Locate the cell with the specified text and output its [x, y] center coordinate. 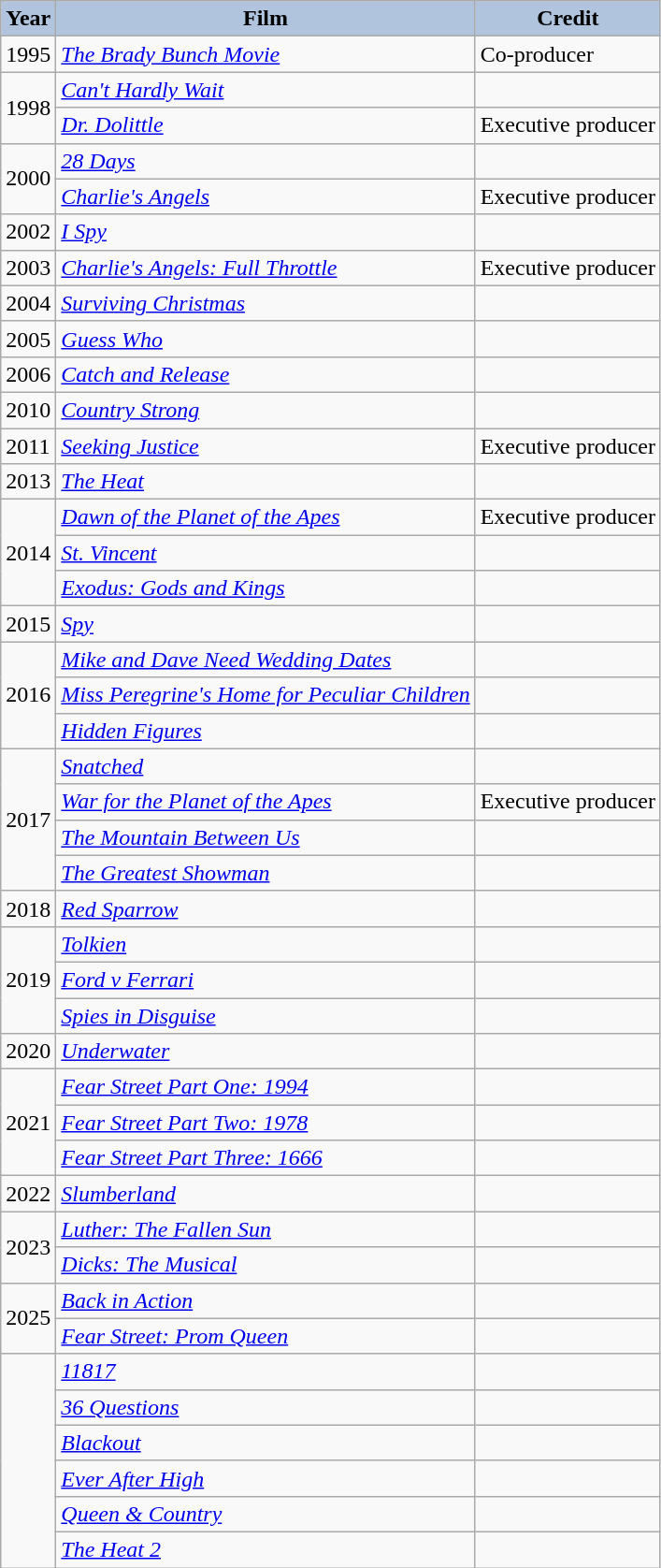
Charlie's Angels [266, 196]
Ever After High [266, 1478]
Year [28, 19]
2018 [28, 908]
2002 [28, 232]
The Brady Bunch Movie [266, 54]
Co-producer [568, 54]
Credit [568, 19]
2020 [28, 1052]
2017 [28, 820]
Guess Who [266, 339]
1995 [28, 54]
2023 [28, 1247]
Slumberland [266, 1194]
Film [266, 19]
2006 [28, 374]
Fear Street: Prom Queen [266, 1336]
Surviving Christmas [266, 303]
Dawn of the Planet of the Apes [266, 517]
Charlie's Angels: Full Throttle [266, 268]
Spies in Disguise [266, 1015]
2011 [28, 446]
2021 [28, 1123]
Luther: The Fallen Sun [266, 1229]
28 Days [266, 161]
Can't Hardly Wait [266, 90]
War for the Planet of the Apes [266, 802]
Ford v Ferrari [266, 980]
2000 [28, 179]
Dicks: The Musical [266, 1265]
The Heat [266, 482]
Seeking Justice [266, 446]
Exodus: Gods and Kings [266, 588]
2015 [28, 624]
The Heat 2 [266, 1549]
Back in Action [266, 1300]
I Spy [266, 232]
The Mountain Between Us [266, 837]
Red Sparrow [266, 908]
2005 [28, 339]
Mike and Dave Need Wedding Dates [266, 660]
2010 [28, 410]
2014 [28, 553]
Blackout [266, 1443]
2022 [28, 1194]
2019 [28, 980]
1998 [28, 108]
Fear Street Part One: 1994 [266, 1087]
2004 [28, 303]
Underwater [266, 1052]
Country Strong [266, 410]
Fear Street Part Two: 1978 [266, 1123]
Dr. Dolittle [266, 125]
The Greatest Showman [266, 873]
11817 [266, 1372]
Miss Peregrine's Home for Peculiar Children [266, 695]
2025 [28, 1318]
Hidden Figures [266, 731]
St. Vincent [266, 553]
Catch and Release [266, 374]
36 Questions [266, 1407]
Spy [266, 624]
2016 [28, 695]
2013 [28, 482]
Fear Street Part Three: 1666 [266, 1158]
Snatched [266, 766]
Tolkien [266, 944]
Queen & Country [266, 1514]
2003 [28, 268]
